Identify which cell holds the provided text, then report its (x, y) central coordinate. 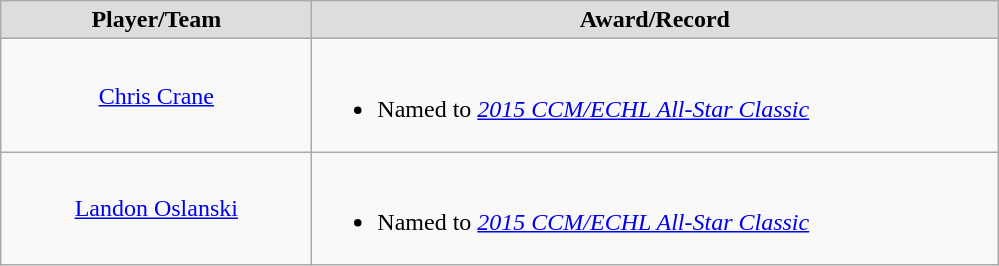
Award/Record (655, 20)
Player/Team (156, 20)
Landon Oslanski (156, 208)
Chris Crane (156, 96)
